Extract the [X, Y] coordinate from the center of the cell holding the provided text.  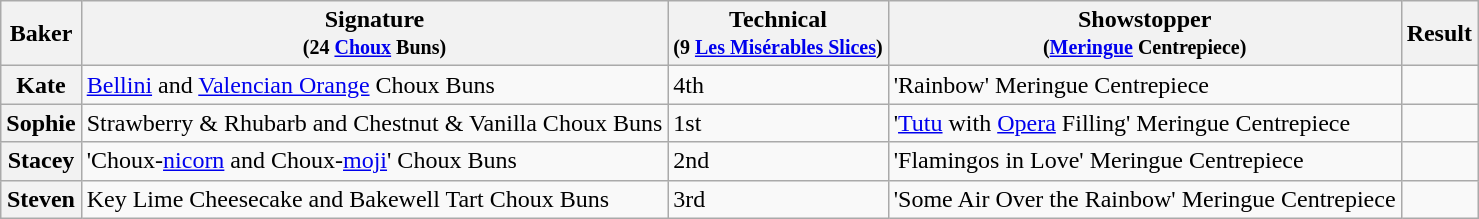
Stacey [41, 161]
4th [778, 85]
Steven [41, 199]
Technical(9 Les Misérables Slices) [778, 34]
Sophie [41, 123]
'Some Air Over the Rainbow' Meringue Centrepiece [1144, 199]
'Tutu with Opera Filling' Meringue Centrepiece [1144, 123]
3rd [778, 199]
Result [1439, 34]
2nd [778, 161]
Strawberry & Rhubarb and Chestnut & Vanilla Choux Buns [374, 123]
Signature(24 Choux Buns) [374, 34]
'Choux-nicorn and Choux-moji' Choux Buns [374, 161]
'Flamingos in Love' Meringue Centrepiece [1144, 161]
'Rainbow' Meringue Centrepiece [1144, 85]
1st [778, 123]
Bellini and Valencian Orange Choux Buns [374, 85]
Showstopper(Meringue Centrepiece) [1144, 34]
Baker [41, 34]
Key Lime Cheesecake and Bakewell Tart Choux Buns [374, 199]
Kate [41, 85]
